Return the [X, Y] coordinate for the center point of the cell that contains the specified text.  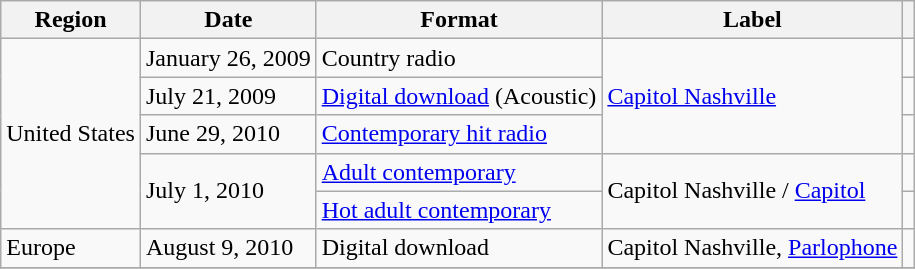
Europe [71, 248]
Format [459, 20]
Capitol Nashville [752, 96]
Capitol Nashville, Parlophone [752, 248]
Digital download [459, 248]
Date [228, 20]
Digital download (Acoustic) [459, 96]
Region [71, 20]
Hot adult contemporary [459, 210]
January 26, 2009 [228, 58]
Country radio [459, 58]
July 21, 2009 [228, 96]
Capitol Nashville / Capitol [752, 191]
Adult contemporary [459, 172]
July 1, 2010 [228, 191]
Label [752, 20]
August 9, 2010 [228, 248]
Contemporary hit radio [459, 134]
June 29, 2010 [228, 134]
United States [71, 134]
